Return (x, y) of the center of cell containing provided text 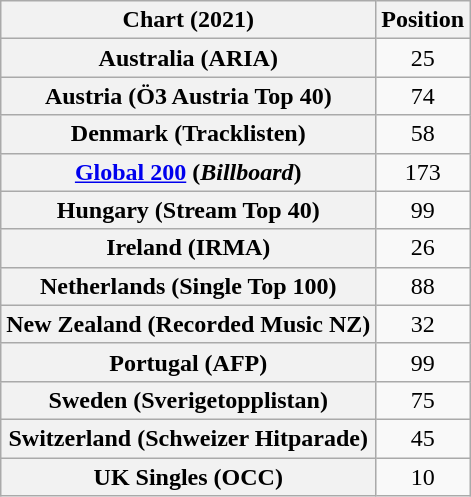
Austria (Ö3 Austria Top 40) (188, 96)
Portugal (AFP) (188, 362)
58 (423, 134)
Denmark (Tracklisten) (188, 134)
Ireland (IRMA) (188, 248)
Hungary (Stream Top 40) (188, 210)
88 (423, 286)
New Zealand (Recorded Music NZ) (188, 324)
75 (423, 400)
10 (423, 477)
26 (423, 248)
Global 200 (Billboard) (188, 172)
74 (423, 96)
Australia (ARIA) (188, 58)
32 (423, 324)
45 (423, 438)
Position (423, 20)
173 (423, 172)
UK Singles (OCC) (188, 477)
Switzerland (Schweizer Hitparade) (188, 438)
25 (423, 58)
Chart (2021) (188, 20)
Netherlands (Single Top 100) (188, 286)
Sweden (Sverigetopplistan) (188, 400)
